Capture the cell that displays the provided text and extract its [x, y] central coordinate. 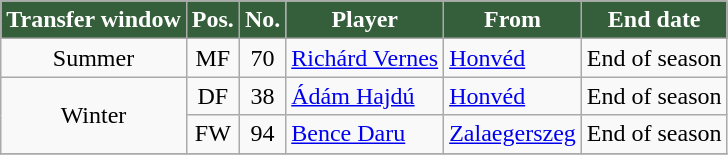
Richárd Vernes [365, 58]
No. [262, 20]
Pos. [212, 20]
70 [262, 58]
DF [212, 96]
94 [262, 134]
From [513, 20]
Ádám Hajdú [365, 96]
MF [212, 58]
Summer [94, 58]
Winter [94, 115]
Transfer window [94, 20]
Bence Daru [365, 134]
Zalaegerszeg [513, 134]
Player [365, 20]
FW [212, 134]
End date [654, 20]
38 [262, 96]
